Find where the given text appears and provide that cell's center as (x, y) coordinate. 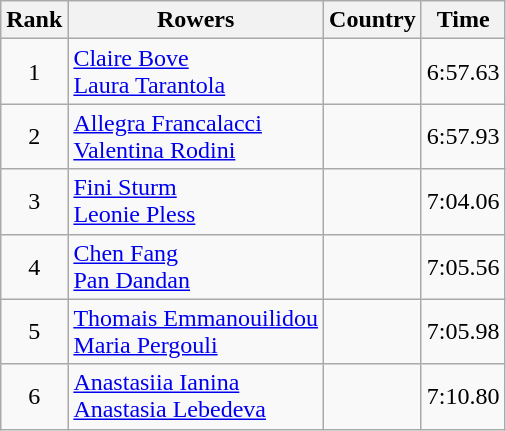
Chen FangPan Dandan (196, 266)
7:04.06 (463, 202)
Country (373, 20)
5 (34, 332)
6 (34, 396)
1 (34, 72)
Rowers (196, 20)
7:05.56 (463, 266)
Thomais EmmanouilidouMaria Pergouli (196, 332)
6:57.93 (463, 136)
Time (463, 20)
3 (34, 202)
Rank (34, 20)
7:05.98 (463, 332)
Fini SturmLeonie Pless (196, 202)
6:57.63 (463, 72)
Claire BoveLaura Tarantola (196, 72)
Anastasiia IaninaAnastasia Lebedeva (196, 396)
2 (34, 136)
Allegra FrancalacciValentina Rodini (196, 136)
7:10.80 (463, 396)
4 (34, 266)
